Pinpoint the cell where the given text exists, returning its (x, y) midpoint coordinate. 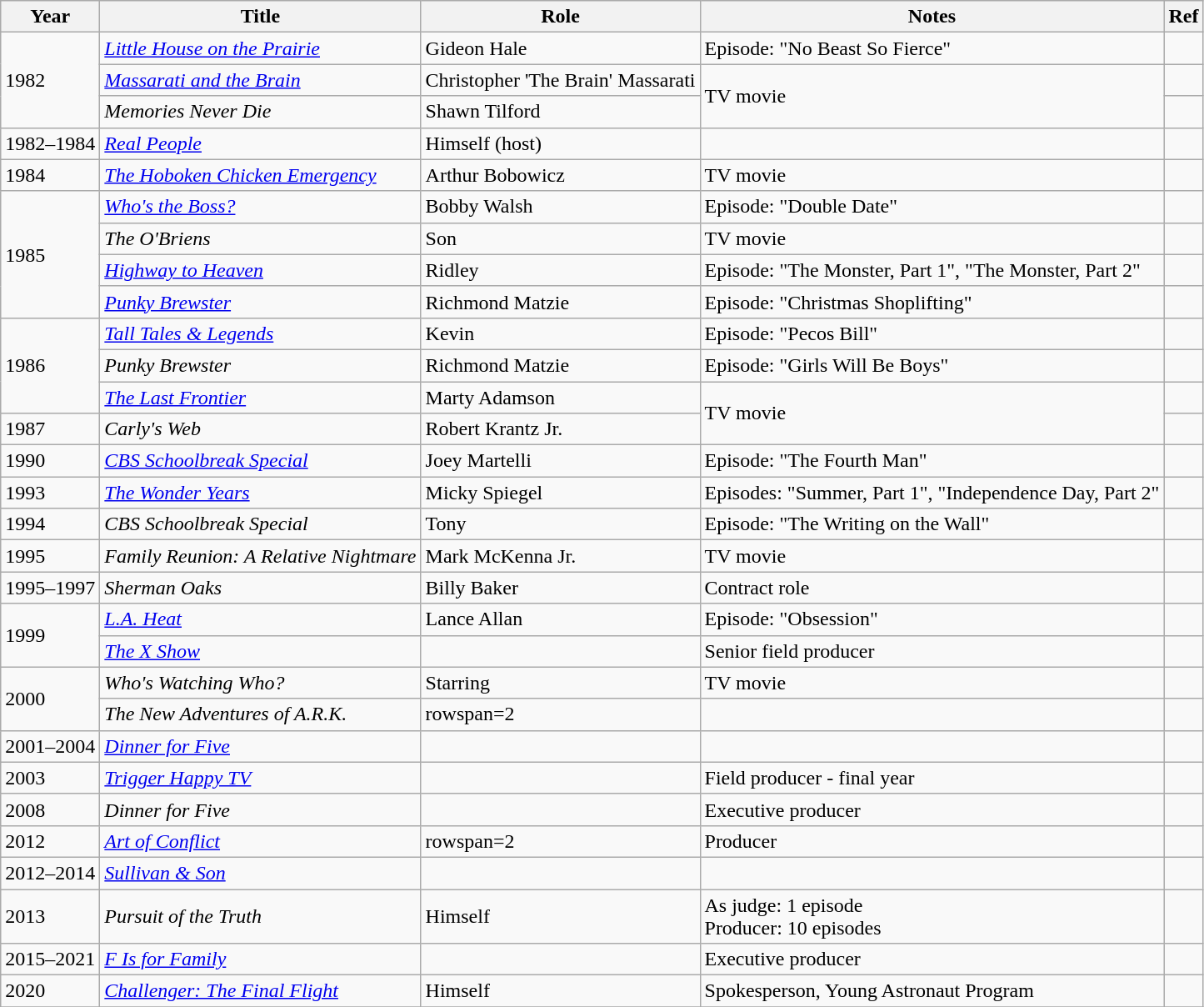
1982 (50, 80)
2012–2014 (50, 873)
Challenger: The Final Flight (260, 991)
F Is for Family (260, 959)
Billy Baker (560, 588)
Tall Tales & Legends (260, 333)
Who's the Boss? (260, 207)
Producer (932, 841)
Art of Conflict (260, 841)
Year (50, 17)
1993 (50, 493)
As judge: 1 episodeProducer: 10 episodes (932, 915)
2001–2004 (50, 746)
1985 (50, 254)
Pursuit of the Truth (260, 915)
Trigger Happy TV (260, 778)
Family Reunion: A Relative Nightmare (260, 556)
1986 (50, 365)
1982–1984 (50, 143)
Lance Allan (560, 619)
Marty Adamson (560, 398)
Kevin (560, 333)
Micky Spiegel (560, 493)
Episode: "The Fourth Man" (932, 461)
Memories Never Die (260, 112)
Episode: "No Beast So Fierce" (932, 48)
2000 (50, 699)
Episode: "Christmas Shoplifting" (932, 302)
Tony (560, 524)
1984 (50, 175)
Episode: "The Writing on the Wall" (932, 524)
Mark McKenna Jr. (560, 556)
2012 (50, 841)
Episode: "Girls Will Be Boys" (932, 365)
Episode: "Double Date" (932, 207)
1995 (50, 556)
Gideon Hale (560, 48)
Little House on the Prairie (260, 48)
Starring (560, 683)
Christopher 'The Brain' Massarati (560, 80)
1999 (50, 635)
1995–1997 (50, 588)
Episode: "Obsession" (932, 619)
Contract role (932, 588)
1990 (50, 461)
Episodes: "Summer, Part 1", "Independence Day, Part 2" (932, 493)
Joey Martelli (560, 461)
The Last Frontier (260, 398)
Massarati and the Brain (260, 80)
Episode: "The Monster, Part 1", "The Monster, Part 2" (932, 270)
The X Show (260, 651)
Himself (host) (560, 143)
1994 (50, 524)
Shawn Tilford (560, 112)
Who's Watching Who? (260, 683)
Bobby Walsh (560, 207)
Sullivan & Son (260, 873)
2008 (50, 809)
2020 (50, 991)
Role (560, 17)
Highway to Heaven (260, 270)
2015–2021 (50, 959)
2013 (50, 915)
Senior field producer (932, 651)
Episode: "Pecos Bill" (932, 333)
The O'Briens (260, 238)
The New Adventures of A.R.K. (260, 714)
Real People (260, 143)
The Wonder Years (260, 493)
Carly's Web (260, 429)
Ref (1183, 17)
Ridley (560, 270)
L.A. Heat (260, 619)
Son (560, 238)
1987 (50, 429)
The Hoboken Chicken Emergency (260, 175)
Sherman Oaks (260, 588)
Notes (932, 17)
Robert Krantz Jr. (560, 429)
Field producer - final year (932, 778)
Title (260, 17)
2003 (50, 778)
Spokesperson, Young Astronaut Program (932, 991)
Arthur Bobowicz (560, 175)
